Capture the cell that displays the provided text and extract its [x, y] central coordinate. 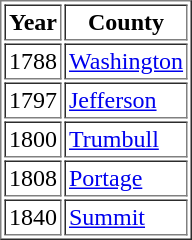
1800 [32, 140]
Summit [126, 218]
Year [32, 22]
1808 [32, 178]
Trumbull [126, 140]
1788 [32, 62]
County [126, 22]
Portage [126, 178]
Washington [126, 62]
1797 [32, 100]
1840 [32, 218]
Jefferson [126, 100]
